Search for the cell housing the specified text and yield its (X, Y) center coordinate. 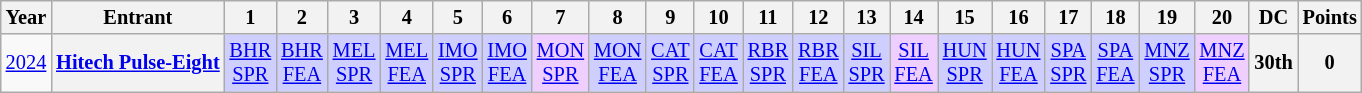
6 (506, 17)
MONSPR (560, 63)
RBRFEA (818, 63)
13 (867, 17)
MELFEA (406, 63)
4 (406, 17)
30th (1273, 63)
19 (1166, 17)
IMOSPR (458, 63)
3 (354, 17)
12 (818, 17)
MNZFEA (1222, 63)
RBRSPR (768, 63)
SILSPR (867, 63)
5 (458, 17)
DC (1273, 17)
8 (618, 17)
SILFEA (914, 63)
2 (302, 17)
1 (251, 17)
SPAFEA (1115, 63)
Entrant (138, 17)
20 (1222, 17)
15 (965, 17)
9 (670, 17)
CATSPR (670, 63)
7 (560, 17)
17 (1068, 17)
BHRFEA (302, 63)
HUNFEA (1019, 63)
IMOFEA (506, 63)
SPASPR (1068, 63)
18 (1115, 17)
Year (26, 17)
2024 (26, 63)
Points (1330, 17)
MONFEA (618, 63)
HUNSPR (965, 63)
MELSPR (354, 63)
CATFEA (718, 63)
11 (768, 17)
Hitech Pulse-Eight (138, 63)
MNZSPR (1166, 63)
14 (914, 17)
BHRSPR (251, 63)
0 (1330, 63)
10 (718, 17)
16 (1019, 17)
